Pinpoint the cell where the given text exists, returning its [X, Y] midpoint coordinate. 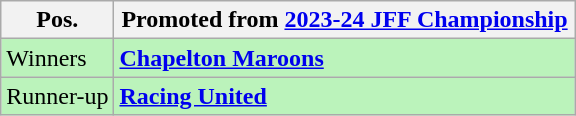
Winners [58, 58]
Promoted from 2023-24 JFF Championship [344, 20]
Racing United [344, 96]
Chapelton Maroons [344, 58]
Runner-up [58, 96]
Pos. [58, 20]
